Search for the cell housing the specified text and yield its [x, y] center coordinate. 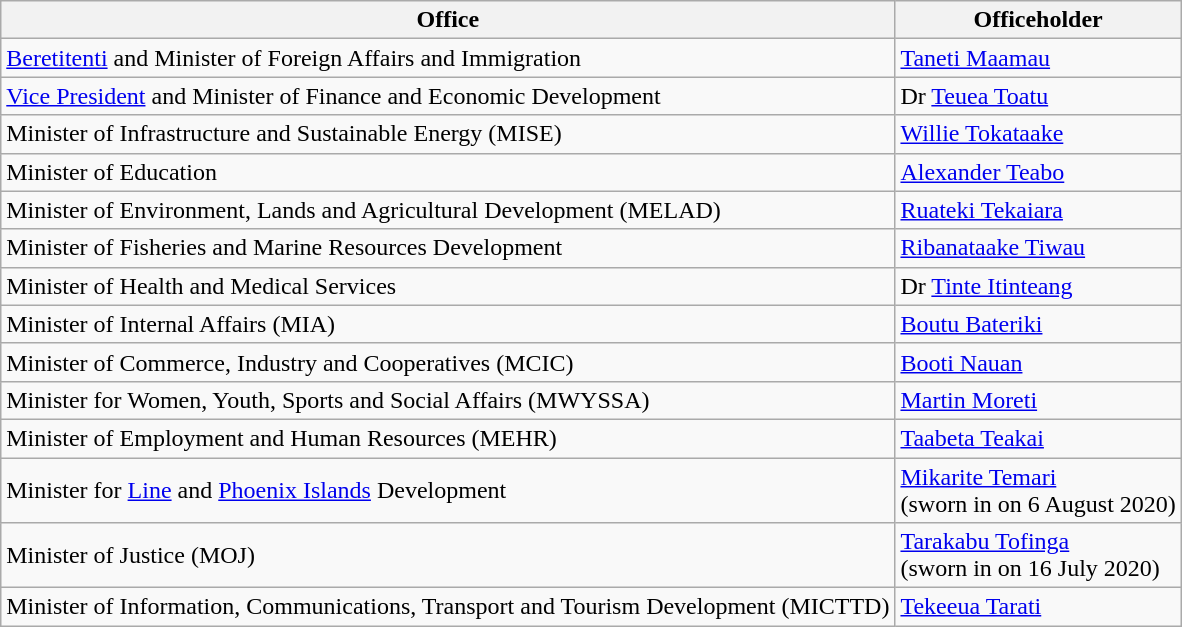
Officeholder [1038, 20]
Willie Tokataake [1038, 134]
Vice President and Minister of Finance and Economic Development [448, 96]
Minister for Line and Phoenix Islands Development [448, 490]
Minister of Fisheries and Marine Resources Development [448, 248]
Martin Moreti [1038, 400]
Office [448, 20]
Minister of Health and Medical Services [448, 286]
Minister of Infrastructure and Sustainable Energy (MISE) [448, 134]
Minister of Environment, Lands and Agricultural Development (MELAD) [448, 210]
Minister of Education [448, 172]
Booti Nauan [1038, 362]
Taneti Maamau [1038, 58]
Dr Tinte Itinteang [1038, 286]
Ribanataake Tiwau [1038, 248]
Mikarite Temari(sworn in on 6 August 2020) [1038, 490]
Ruateki Tekaiara [1038, 210]
Alexander Teabo [1038, 172]
Minister of Commerce, Industry and Cooperatives (MCIC) [448, 362]
Minister of Information, Communications, Transport and Tourism Development (MICTTD) [448, 607]
Taabeta Teakai [1038, 438]
Boutu Bateriki [1038, 324]
Minister of Justice (MOJ) [448, 556]
Minister of Employment and Human Resources (MEHR) [448, 438]
Tekeeua Tarati [1038, 607]
Tarakabu Tofinga(sworn in on 16 July 2020) [1038, 556]
Minister for Women, Youth, Sports and Social Affairs (MWYSSA) [448, 400]
Dr Teuea Toatu [1038, 96]
Minister of Internal Affairs (MIA) [448, 324]
Beretitenti and Minister of Foreign Affairs and Immigration [448, 58]
